Capture the cell that displays the provided text and extract its (X, Y) central coordinate. 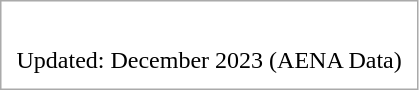
Updated: December 2023 (AENA Data) (210, 60)
